Pinpoint the cell where the given text exists, returning its [X, Y] midpoint coordinate. 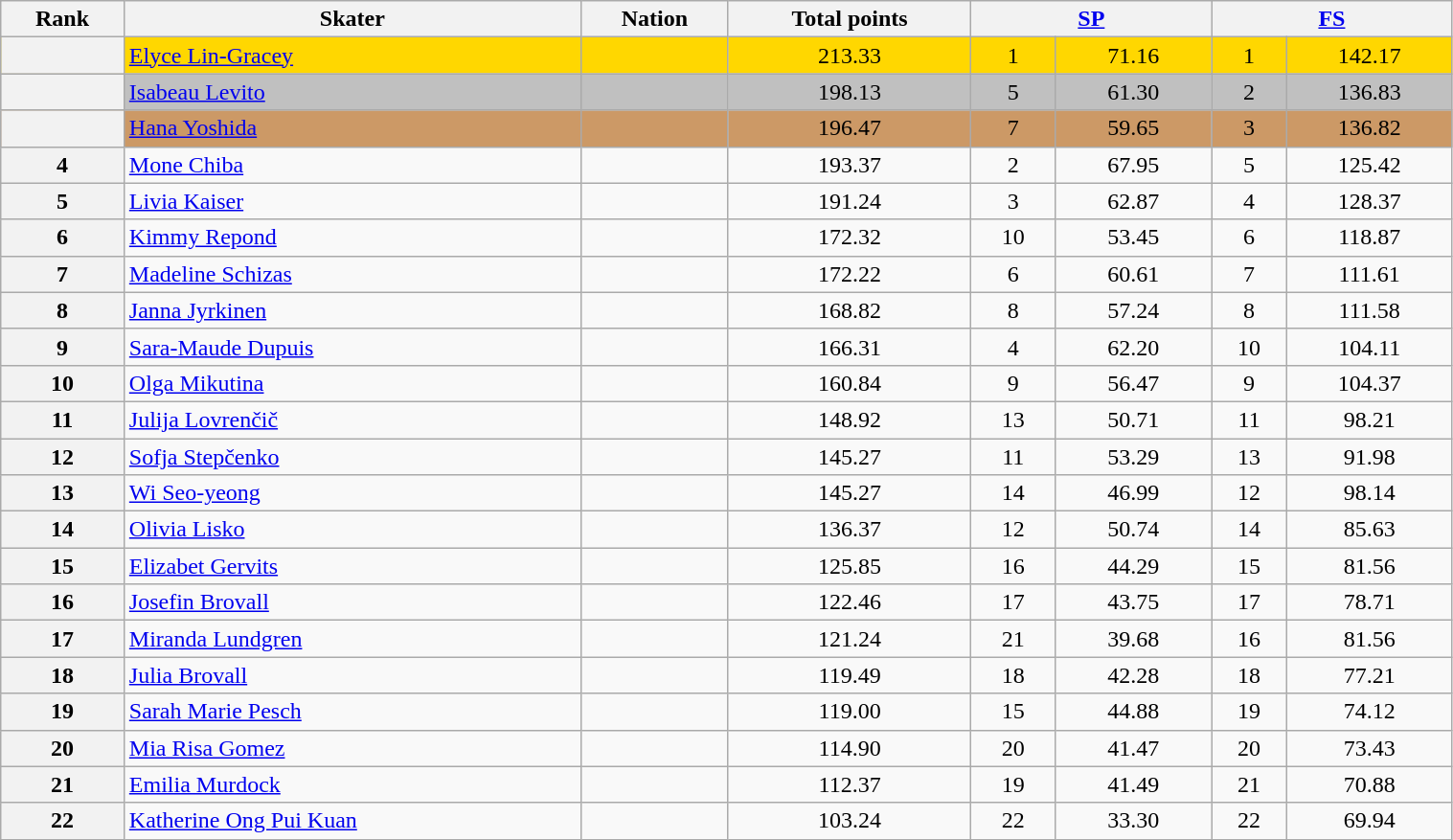
168.82 [849, 310]
213.33 [849, 56]
119.00 [849, 712]
136.83 [1370, 92]
98.21 [1370, 420]
91.98 [1370, 457]
111.58 [1370, 310]
Isabeau Levito [352, 92]
Olga Mikutina [352, 383]
128.37 [1370, 201]
Mone Chiba [352, 165]
78.71 [1370, 602]
56.47 [1134, 383]
41.49 [1134, 784]
Sofja Stepčenko [352, 457]
114.90 [849, 748]
71.16 [1134, 56]
160.84 [849, 383]
122.46 [849, 602]
125.85 [849, 566]
44.88 [1134, 712]
136.82 [1370, 128]
57.24 [1134, 310]
104.11 [1370, 347]
46.99 [1134, 493]
98.14 [1370, 493]
136.37 [849, 530]
61.30 [1134, 92]
Nation [654, 19]
103.24 [849, 821]
125.42 [1370, 165]
Katherine Ong Pui Kuan [352, 821]
Total points [849, 19]
166.31 [849, 347]
74.12 [1370, 712]
62.20 [1134, 347]
33.30 [1134, 821]
Janna Jyrkinen [352, 310]
Julija Lovrenčič [352, 420]
119.49 [849, 675]
Mia Risa Gomez [352, 748]
148.92 [849, 420]
60.61 [1134, 274]
85.63 [1370, 530]
Rank [63, 19]
FS [1331, 19]
62.87 [1134, 201]
142.17 [1370, 56]
104.37 [1370, 383]
50.74 [1134, 530]
Wi Seo-yeong [352, 493]
Elizabet Gervits [352, 566]
69.94 [1370, 821]
Sarah Marie Pesch [352, 712]
172.32 [849, 238]
43.75 [1134, 602]
Madeline Schizas [352, 274]
53.29 [1134, 457]
Livia Kaiser [352, 201]
Emilia Murdock [352, 784]
172.22 [849, 274]
73.43 [1370, 748]
196.47 [849, 128]
Kimmy Repond [352, 238]
Olivia Lisko [352, 530]
44.29 [1134, 566]
Julia Brovall [352, 675]
53.45 [1134, 238]
118.87 [1370, 238]
59.65 [1134, 128]
Sara-Maude Dupuis [352, 347]
198.13 [849, 92]
112.37 [849, 784]
193.37 [849, 165]
121.24 [849, 639]
Elyce Lin-Gracey [352, 56]
77.21 [1370, 675]
Skater [352, 19]
70.88 [1370, 784]
Hana Yoshida [352, 128]
111.61 [1370, 274]
50.71 [1134, 420]
SP [1092, 19]
39.68 [1134, 639]
191.24 [849, 201]
41.47 [1134, 748]
67.95 [1134, 165]
Miranda Lundgren [352, 639]
42.28 [1134, 675]
Josefin Brovall [352, 602]
